Scan for the cell matching the given text and deliver its [X, Y] coordinate at center. 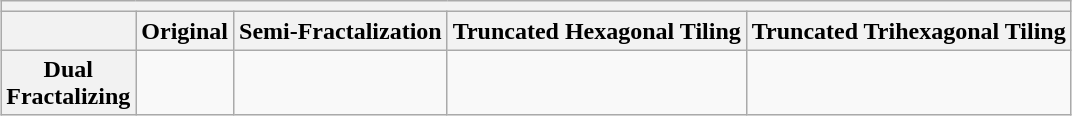
Semi-Fractalization [341, 31]
Truncated Hexagonal Tiling [596, 31]
Original [185, 31]
Truncated Trihexagonal Tiling [908, 31]
DualFractalizing [68, 82]
